Return the (x, y) coordinate for the center point of the cell that contains the specified text.  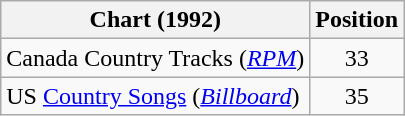
Chart (1992) (156, 20)
US Country Songs (Billboard) (156, 96)
Canada Country Tracks (RPM) (156, 58)
Position (357, 20)
33 (357, 58)
35 (357, 96)
